For the text-containing cell, return its midpoint in (X, Y) coordinate format. 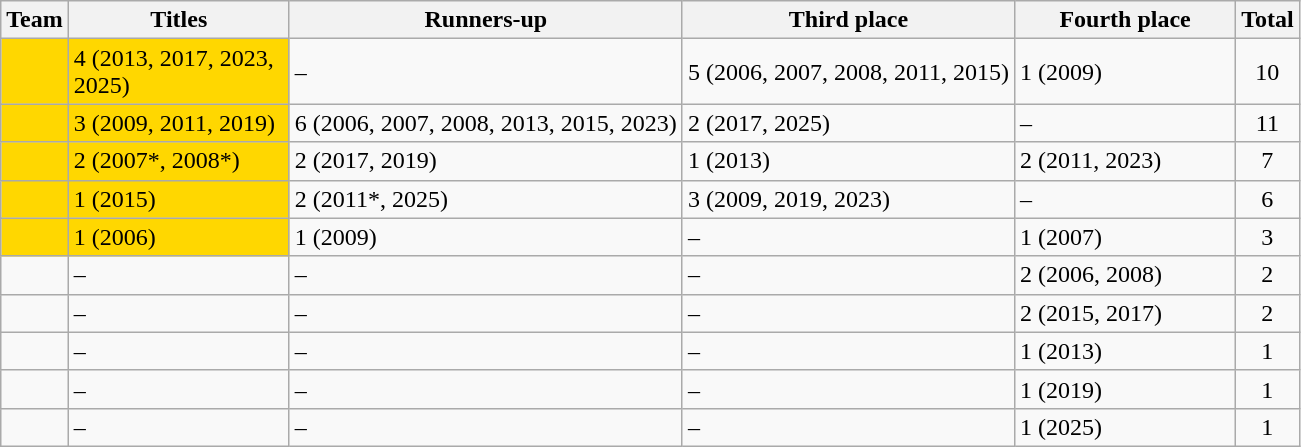
Total (1268, 20)
1 (2015) (178, 199)
2 (2006, 2008) (1126, 275)
2 (2017, 2019) (486, 161)
Fourth place (1126, 20)
3 (2009, 2011, 2019) (178, 123)
1 (2025) (1126, 427)
5 (2006, 2007, 2008, 2011, 2015) (848, 72)
6 (1268, 199)
11 (1268, 123)
2 (2011*, 2025) (486, 199)
3 (2009, 2019, 2023) (848, 199)
4 (2013, 2017, 2023, 2025) (178, 72)
2 (2011, 2023) (1126, 161)
7 (1268, 161)
1 (2006) (178, 237)
Third place (848, 20)
Runners-up (486, 20)
1 (2007) (1126, 237)
1 (2019) (1126, 389)
Team (35, 20)
2 (2017, 2025) (848, 123)
10 (1268, 72)
3 (1268, 237)
Titles (178, 20)
2 (2007*, 2008*) (178, 161)
2 (2015, 2017) (1126, 313)
6 (2006, 2007, 2008, 2013, 2015, 2023) (486, 123)
